Scan for the cell matching the given text and deliver its [X, Y] coordinate at center. 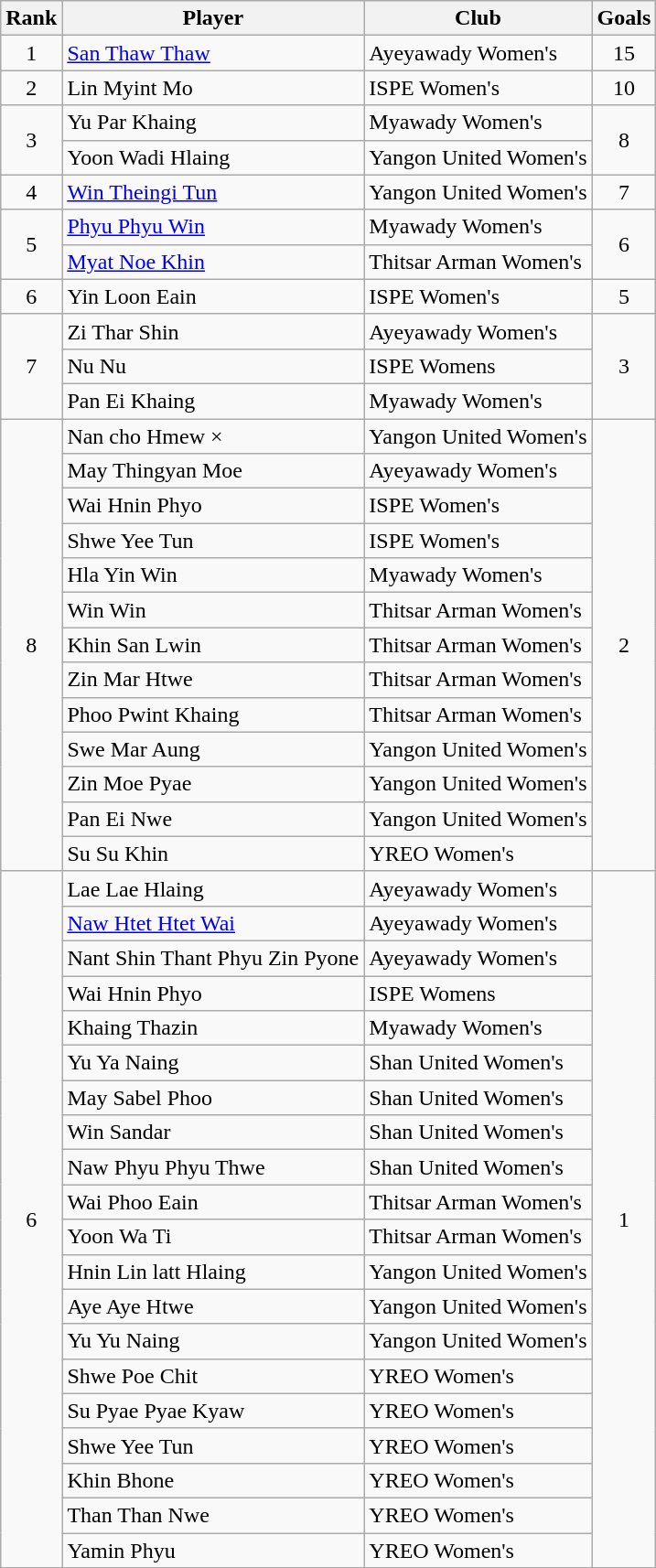
Yamin Phyu [213, 1551]
Win Sandar [213, 1133]
Phyu Phyu Win [213, 227]
Win Win [213, 610]
Nan cho Hmew × [213, 436]
May Thingyan Moe [213, 471]
Than Than Nwe [213, 1515]
San Thaw Thaw [213, 53]
Pan Ei Nwe [213, 819]
Myat Noe Khin [213, 262]
Su Su Khin [213, 854]
Khin Bhone [213, 1480]
Club [478, 18]
May Sabel Phoo [213, 1098]
Su Pyae Pyae Kyaw [213, 1411]
Wai Phoo Eain [213, 1202]
4 [31, 192]
Yoon Wa Ti [213, 1237]
10 [624, 88]
Hnin Lin latt Hlaing [213, 1272]
Rank [31, 18]
Zi Thar Shin [213, 331]
Zin Moe Pyae [213, 784]
Swe Mar Aung [213, 749]
Win Theingi Tun [213, 192]
Shwe Poe Chit [213, 1376]
Lin Myint Mo [213, 88]
Phoo Pwint Khaing [213, 714]
Pan Ei Khaing [213, 401]
Yu Yu Naing [213, 1341]
Khaing Thazin [213, 1028]
Aye Aye Htwe [213, 1306]
Yin Loon Eain [213, 296]
Hla Yin Win [213, 575]
Khin San Lwin [213, 645]
Nu Nu [213, 366]
Goals [624, 18]
Player [213, 18]
Lae Lae Hlaing [213, 888]
Nant Shin Thant Phyu Zin Pyone [213, 958]
Zin Mar Htwe [213, 680]
Yu Par Khaing [213, 123]
Naw Htet Htet Wai [213, 923]
Naw Phyu Phyu Thwe [213, 1167]
Yoon Wadi Hlaing [213, 157]
Yu Ya Naing [213, 1063]
15 [624, 53]
